Find where the given text appears and provide that cell's center as [x, y] coordinate. 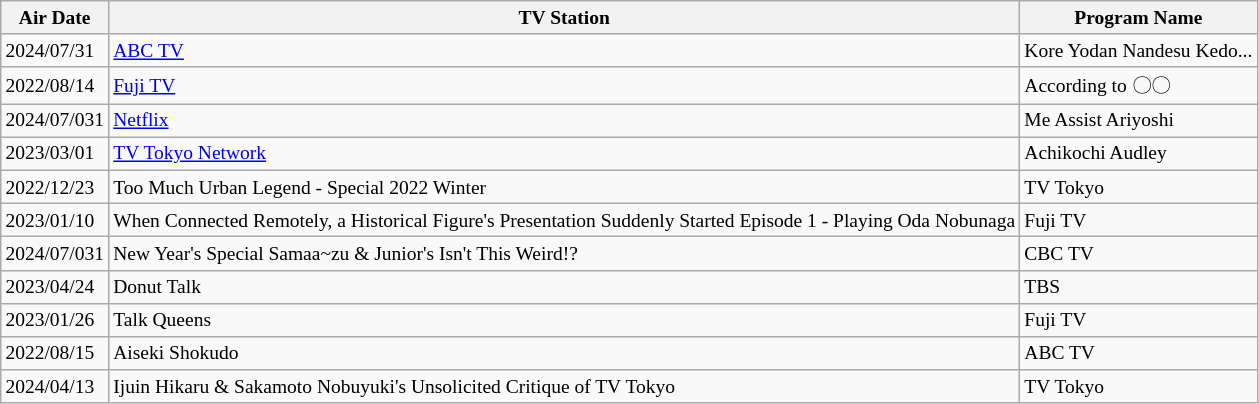
TBS [1138, 286]
Netflix [564, 120]
2023/04/24 [55, 286]
2023/03/01 [55, 154]
Ijuin Hikaru & Sakamoto Nobuyuki's Unsolicited Critique of TV Tokyo [564, 386]
2024/04/13 [55, 386]
CBC TV [1138, 254]
Aiseki Shokudo [564, 354]
Talk Queens [564, 320]
Too Much Urban Legend - Special 2022 Winter [564, 186]
Program Name [1138, 18]
2023/01/26 [55, 320]
2023/01/10 [55, 220]
According to 〇〇 [1138, 85]
When Connected Remotely, a Historical Figure's Presentation Suddenly Started Episode 1 - Playing Oda Nobunaga [564, 220]
Kore Yodan Nandesu Kedo... [1138, 50]
Donut Talk [564, 286]
Achikochi Audley [1138, 154]
Me Assist Ariyoshi [1138, 120]
2022/08/14 [55, 85]
2022/08/15 [55, 354]
New Year's Special Samaa~zu & Junior's Isn't This Weird!? [564, 254]
2022/12/23 [55, 186]
Air Date [55, 18]
TV Tokyo Network [564, 154]
2024/07/31 [55, 50]
TV Station [564, 18]
